Output the (x, y) coordinate of the center of the cell containing the given text.  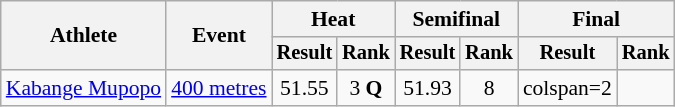
Event (218, 36)
400 metres (218, 88)
51.55 (305, 88)
3 Q (366, 88)
Kabange Mupopo (84, 88)
colspan=2 (568, 88)
51.93 (428, 88)
Athlete (84, 36)
Semifinal (456, 19)
8 (489, 88)
Heat (334, 19)
Final (596, 19)
